Identify which cell holds the provided text, then report its (x, y) central coordinate. 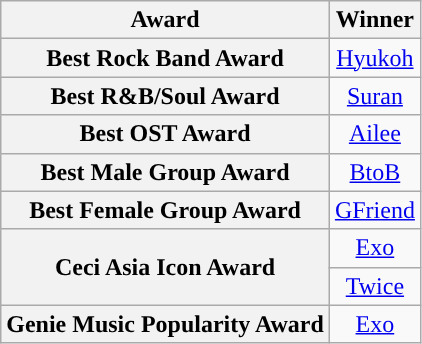
GFriend (374, 210)
Best OST Award (166, 134)
BtoB (374, 172)
Ceci Asia Icon Award (166, 267)
Ailee (374, 134)
Hyukoh (374, 58)
Best R&B/Soul Award (166, 96)
Suran (374, 96)
Twice (374, 286)
Best Female Group Award (166, 210)
Genie Music Popularity Award (166, 324)
Best Male Group Award (166, 172)
Best Rock Band Award (166, 58)
Award (166, 20)
Winner (374, 20)
